Determine the [X, Y] coordinate at the center of the cell enclosing the given text.  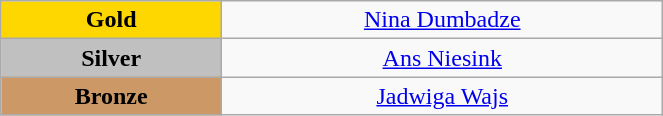
Nina Dumbadze [442, 20]
Ans Niesink [442, 58]
Jadwiga Wajs [442, 96]
Bronze [112, 96]
Gold [112, 20]
Silver [112, 58]
